Determine the [x, y] coordinate at the center of the cell enclosing the given text.  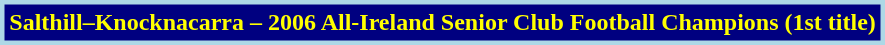
Salthill–Knocknacarra – 2006 All-Ireland Senior Club Football Champions (1st title) [442, 22]
